Extract the [x, y] coordinate from the center of the cell holding the provided text.  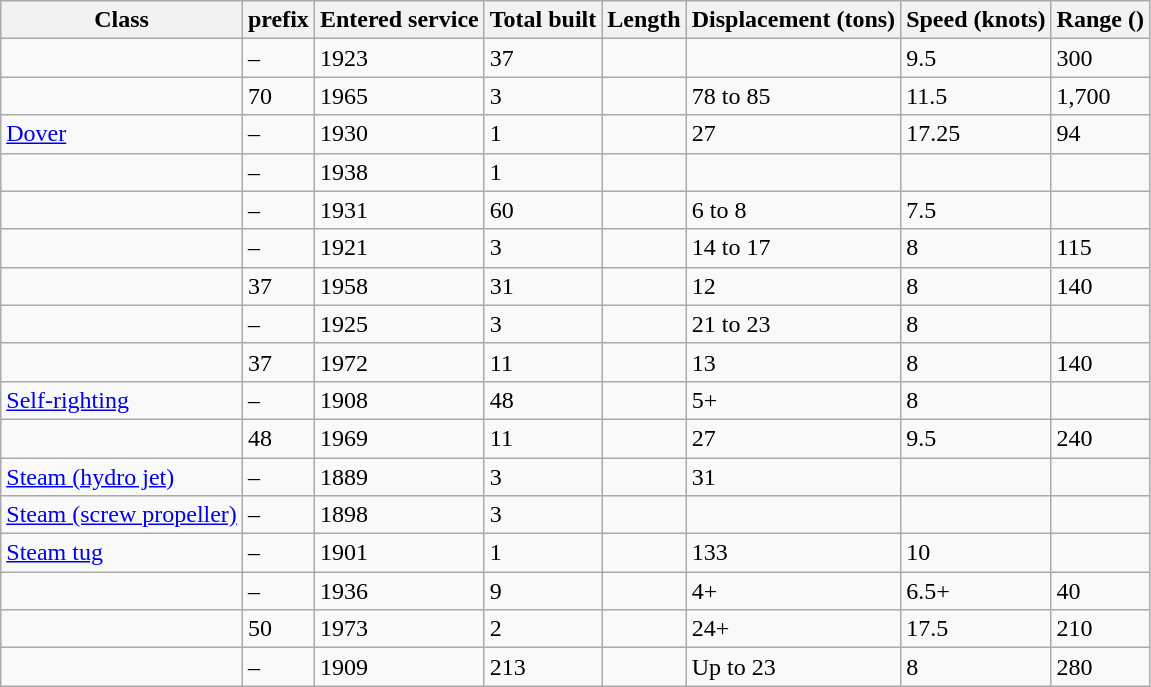
280 [1100, 667]
Entered service [399, 20]
1889 [399, 477]
Steam (hydro jet) [122, 477]
1973 [399, 629]
1908 [399, 400]
1921 [399, 248]
1925 [399, 324]
Steam (screw propeller) [122, 515]
1909 [399, 667]
2 [543, 629]
133 [793, 553]
1972 [399, 362]
Up to 23 [793, 667]
60 [543, 210]
94 [1100, 134]
6 to 8 [793, 210]
Range () [1100, 20]
7.5 [976, 210]
1965 [399, 96]
70 [278, 96]
17.25 [976, 134]
Steam tug [122, 553]
11.5 [976, 96]
1936 [399, 591]
Displacement (tons) [793, 20]
13 [793, 362]
240 [1100, 438]
14 to 17 [793, 248]
1901 [399, 553]
Total built [543, 20]
50 [278, 629]
6.5+ [976, 591]
prefix [278, 20]
Length [644, 20]
Class [122, 20]
1930 [399, 134]
1969 [399, 438]
1,700 [1100, 96]
1958 [399, 286]
4+ [793, 591]
21 to 23 [793, 324]
1931 [399, 210]
78 to 85 [793, 96]
Speed (knots) [976, 20]
1923 [399, 58]
9 [543, 591]
300 [1100, 58]
Self-righting [122, 400]
40 [1100, 591]
213 [543, 667]
12 [793, 286]
1938 [399, 172]
210 [1100, 629]
10 [976, 553]
1898 [399, 515]
Dover [122, 134]
24+ [793, 629]
17.5 [976, 629]
5+ [793, 400]
115 [1100, 248]
